Output the [X, Y] coordinate of the center of the cell containing the given text.  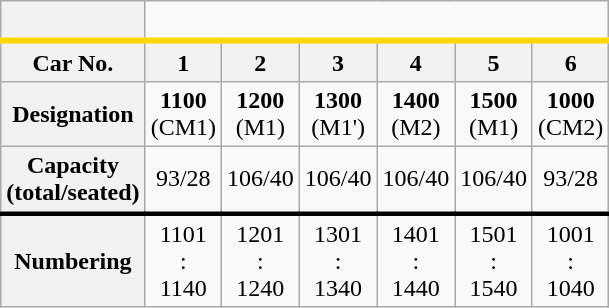
1201:1240 [261, 260]
5 [494, 61]
1000(CM2) [570, 114]
1 [183, 61]
Designation [73, 114]
Capacity(total/seated) [73, 180]
1001:1040 [570, 260]
1301:1340 [338, 260]
1200(M1) [261, 114]
1501:1540 [494, 260]
1101:1140 [183, 260]
1100(CM1) [183, 114]
1400(M2) [416, 114]
4 [416, 61]
Numbering [73, 260]
Car No. [73, 61]
1401:1440 [416, 260]
2 [261, 61]
3 [338, 61]
6 [570, 61]
1300(M1') [338, 114]
1500(M1) [494, 114]
